Find where the given text appears and provide that cell's center as (x, y) coordinate. 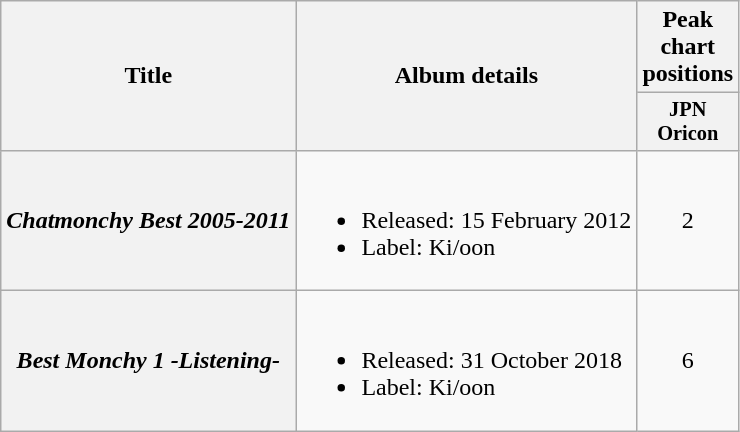
Released: 15 February 2012Label: Ki/oon (466, 220)
6 (688, 361)
Album details (466, 76)
Chatmonchy Best 2005-2011 (148, 220)
Peak chart positions (688, 47)
JPNOricon (688, 122)
2 (688, 220)
Title (148, 76)
Best Monchy 1 -Listening- (148, 361)
Released: 31 October 2018Label: Ki/oon (466, 361)
